From the cell containing the given text, extract its center point as (X, Y) coordinate. 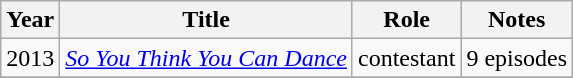
Notes (517, 20)
2013 (30, 58)
Title (206, 20)
9 episodes (517, 58)
contestant (406, 58)
Year (30, 20)
Role (406, 20)
So You Think You Can Dance (206, 58)
